Capture the cell that displays the provided text and extract its [x, y] central coordinate. 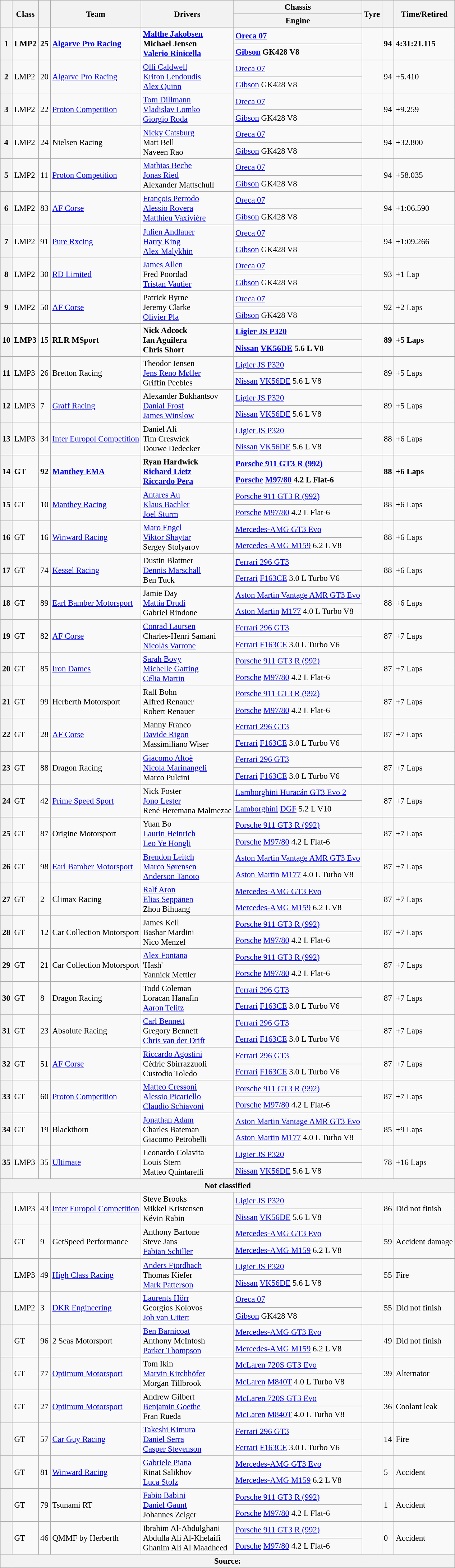
Chassis [298, 7]
Alternator [424, 1373]
Manthey Racing [96, 504]
Sarah Bovy Michelle Gatting Célia Martin [187, 669]
Conrad Laursen Charles-Henri Samani Nicolás Varrone [187, 636]
Pure Rxcing [96, 241]
Team [96, 14]
Tsunami RT [96, 1505]
29 [6, 965]
Carl Bennett Gregory Bennett Chris van der Drift [187, 1031]
RD Limited [96, 274]
Origine Motorsport [96, 833]
0 [388, 1538]
Yuan Bo Laurin Heinrich Leo Ye Hongli [187, 833]
+9 Laps [424, 1130]
18 [6, 603]
13 [6, 439]
42 [45, 801]
Iron Dames [96, 669]
Todd Coleman Loracan Hanafin Aaron Telitz [187, 998]
2 Seas Motorsport [96, 1341]
Herberth Motorsport [96, 702]
98 [45, 866]
Coolant leak [424, 1406]
Prime Speed Sport [96, 801]
+1 Lap [424, 274]
+58.035 [424, 175]
99 [45, 702]
Lamborghini DGF 5.2 L V10 [298, 809]
43 [45, 1209]
Climax Racing [96, 899]
Nick Adcock Ian Aguilera Chris Short [187, 340]
+1:09.266 [424, 241]
59 [388, 1242]
Nielsen Racing [96, 143]
Fabio Babini Daniel Gaunt Johannes Zelger [187, 1505]
Giacomo Altoè Nicola Marinangeli Marco Pulcini [187, 768]
81 [45, 1472]
Julien Andlauer Harry King Alex Malykhin [187, 241]
François Perrodo Alessio Rovera Matthieu Vaxivière [187, 208]
Malthe Jakobsen Michael Jensen Valerio Rinicella [187, 44]
82 [45, 636]
96 [45, 1341]
93 [388, 274]
Gabriele Piana Rinat Salikhov Luca Stolz [187, 1472]
83 [45, 208]
Not classified [228, 1186]
50 [45, 307]
Graff Racing [96, 406]
Alexander Bukhantsov Danial Frost James Winslow [187, 406]
32 [6, 1064]
Ben Barnicoat Anthony McIntosh Parker Thompson [187, 1341]
Ultimate [96, 1162]
Ryan Hardwick Richard Lietz Riccardo Pera [187, 472]
Tom Ikin Marvin Kirchhöfer Morgan Tillbrook [187, 1373]
Leonardo Colavita Louis Stern Matteo Quintarelli [187, 1162]
Anthony Bartone Steve Jans Fabian Schiller [187, 1242]
74 [45, 570]
Theodor Jensen Jens Reno Møller Griffin Peebles [187, 373]
Manny Franco Davide Rigon Massimiliano Wiser [187, 735]
46 [45, 1538]
79 [45, 1505]
Accident damage [424, 1242]
Matteo Cressoni Alessio Picariello Claudio Schiavoni [187, 1097]
Alex Fontana 'Hash' Yannick Mettler [187, 965]
Dustin Blattner Dennis Marschall Ben Tuck [187, 570]
4 [6, 143]
Maro Engel Viktor Shaytar Sergey Stolyarov [187, 537]
+9.259 [424, 110]
Ibrahim Al-Abdulghani Abdulla Ali Al-Khelaifi Ghanim Ali Al Maadheed [187, 1538]
Drivers [187, 14]
78 [388, 1162]
Manthey EMA [96, 472]
Jonathan Adam Charles Bateman Giacomo Petrobelli [187, 1130]
James Kell Bashar Mardini Nico Menzel [187, 932]
DKR Engineering [96, 1308]
86 [388, 1209]
Bretton Racing [96, 373]
36 [388, 1406]
Nick Foster Jono Lester René Heremana Malmezac [187, 801]
Blackthorn [96, 1130]
Engine [298, 21]
60 [45, 1097]
GetSpeed Performance [96, 1242]
Laurents Hörr Georgios Kolovos Job van Uitert [187, 1308]
Source: [228, 1561]
+5.410 [424, 77]
+32.800 [424, 143]
Steve Brooks Mikkel Kristensen Kévin Rabin [187, 1209]
Jamie Day Mattia Drudi Gabriel Rindone [187, 603]
Andrew Gilbert Benjamin Goethe Fran Rueda [187, 1406]
51 [45, 1064]
+1:06.590 [424, 208]
6 [6, 208]
+2 Laps [424, 307]
Anders Fjordbach Thomas Kiefer Mark Patterson [187, 1275]
Patrick Byrne Jeremy Clarke Olivier Pla [187, 307]
Olli Caldwell Kriton Lendoudis Alex Quinn [187, 77]
Tom Dillmann Vladislav Lomko Giorgio Roda [187, 110]
Brendon Leitch Marco Sørensen Anderson Tanoto [187, 866]
Daniel Ali Tim Creswick Douwe Dedecker [187, 439]
Riccardo Agostini Cédric Sbirrazzuoli Custodio Toledo [187, 1064]
39 [388, 1373]
33 [6, 1097]
Ralf Bohn Alfred Renauer Robert Renauer [187, 702]
James Allen Fred Poordad Tristan Vautier [187, 274]
57 [45, 1439]
High Class Racing [96, 1275]
17 [6, 570]
Nicky Catsburg Matt Bell Naveen Rao [187, 143]
+16 Laps [424, 1162]
Class [25, 14]
QMMF by Herberth [96, 1538]
Lamborghini Huracán GT3 Evo 2 [298, 792]
Car Guy Racing [96, 1439]
4:31:21.115 [424, 44]
Tyre [372, 14]
31 [6, 1031]
Kessel Racing [96, 570]
91 [45, 241]
Mathias Beche Jonas Ried Alexander Mattschull [187, 175]
Time/Retired [424, 14]
RLR MSport [96, 340]
Absolute Racing [96, 1031]
Antares Au Klaus Bachler Joel Sturm [187, 504]
Takeshi Kimura Daniel Serra Casper Stevenson [187, 1439]
77 [45, 1373]
Ralf Aron Elias Seppänen Zhou Bihuang [187, 899]
